Capture the cell that displays the provided text and extract its [x, y] central coordinate. 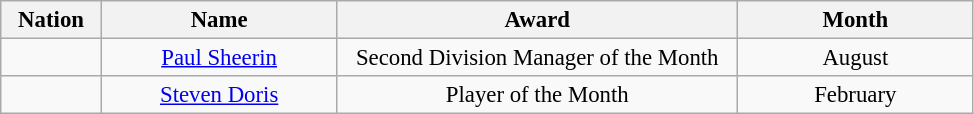
Steven Doris [219, 95]
Second Division Manager of the Month [538, 58]
Month [856, 20]
Paul Sheerin [219, 58]
August [856, 58]
Player of the Month [538, 95]
Nation [52, 20]
Name [219, 20]
February [856, 95]
Award [538, 20]
